Determine the (X, Y) coordinate at the center of the cell enclosing the given text.  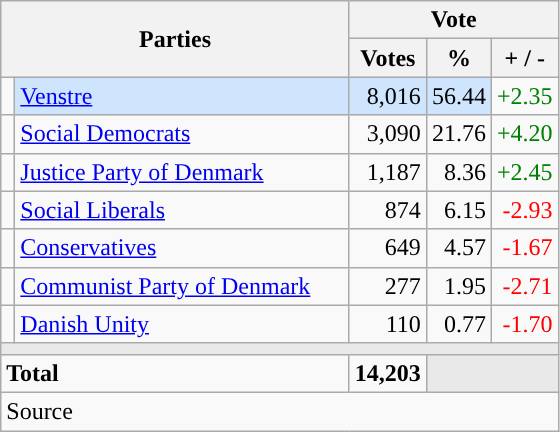
110 (388, 324)
1,187 (388, 172)
Justice Party of Denmark (182, 172)
+ / - (524, 58)
Total (176, 373)
Conservatives (182, 248)
-1.70 (524, 324)
8.36 (458, 172)
1.95 (458, 286)
Communist Party of Denmark (182, 286)
Social Democrats (182, 134)
14,203 (388, 373)
-2.93 (524, 210)
+2.45 (524, 172)
Social Liberals (182, 210)
Source (280, 411)
21.76 (458, 134)
6.15 (458, 210)
8,016 (388, 96)
4.57 (458, 248)
+2.35 (524, 96)
+4.20 (524, 134)
Votes (388, 58)
-1.67 (524, 248)
3,090 (388, 134)
Danish Unity (182, 324)
0.77 (458, 324)
Vote (454, 20)
874 (388, 210)
277 (388, 286)
% (458, 58)
56.44 (458, 96)
Parties (176, 39)
-2.71 (524, 286)
Venstre (182, 96)
649 (388, 248)
